Capture the cell that displays the provided text and extract its [x, y] central coordinate. 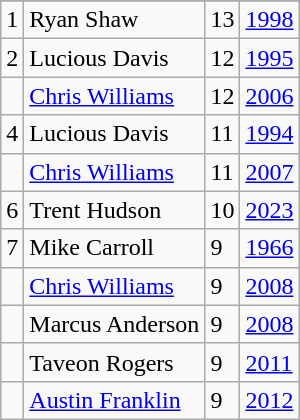
2023 [270, 210]
1998 [270, 20]
Taveon Rogers [114, 362]
Marcus Anderson [114, 324]
4 [12, 134]
7 [12, 248]
2012 [270, 400]
Mike Carroll [114, 248]
Ryan Shaw [114, 20]
1966 [270, 248]
1 [12, 20]
2011 [270, 362]
1995 [270, 58]
2 [12, 58]
Trent Hudson [114, 210]
10 [222, 210]
6 [12, 210]
13 [222, 20]
1994 [270, 134]
2006 [270, 96]
Austin Franklin [114, 400]
2007 [270, 172]
